Pinpoint the cell where the given text exists, returning its [X, Y] midpoint coordinate. 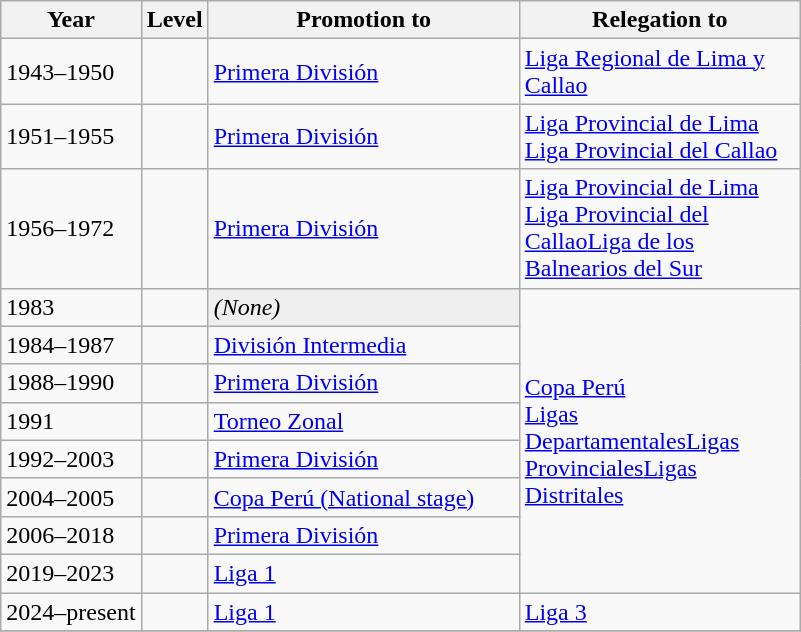
Level [174, 20]
1991 [71, 421]
Relegation to [660, 20]
Torneo Zonal [364, 421]
2019–2023 [71, 573]
Year [71, 20]
1956–1972 [71, 228]
1988–1990 [71, 383]
Liga Regional de Lima y Callao [660, 72]
Copa PerúLigas DepartamentalesLigas ProvincialesLigas Distritales [660, 440]
1992–2003 [71, 459]
Liga Provincial de LimaLiga Provincial del Callao [660, 136]
2024–present [71, 611]
1943–1950 [71, 72]
Liga 3 [660, 611]
Liga Provincial de LimaLiga Provincial del CallaoLiga de los Balnearios del Sur [660, 228]
1983 [71, 307]
2004–2005 [71, 497]
Copa Perú (National stage) [364, 497]
1984–1987 [71, 345]
División Intermedia [364, 345]
2006–2018 [71, 535]
Promotion to [364, 20]
1951–1955 [71, 136]
(None) [364, 307]
